Capture the cell that displays the provided text and extract its (x, y) central coordinate. 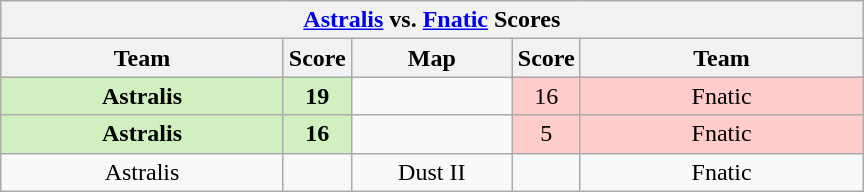
5 (546, 134)
19 (317, 96)
Dust II (432, 172)
Map (432, 58)
Astralis vs. Fnatic Scores (432, 20)
